Identify which cell holds the provided text, then report its (X, Y) central coordinate. 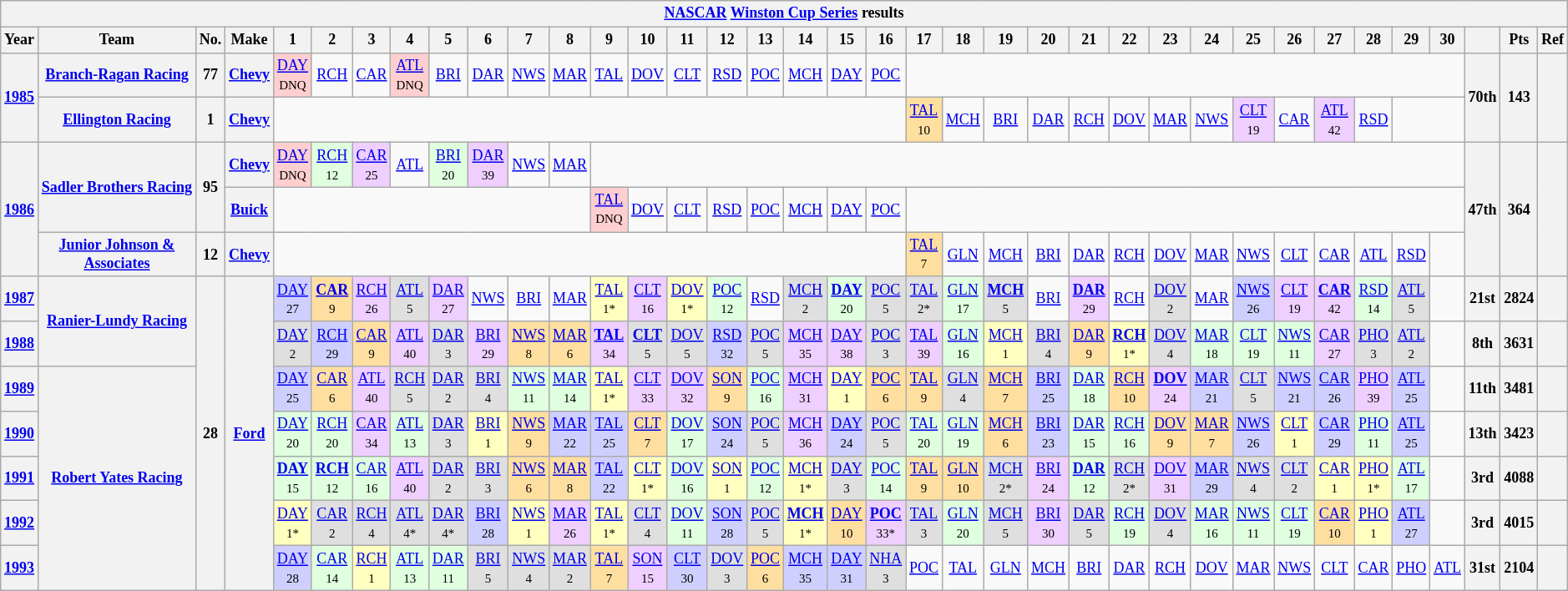
DOV9 (1171, 433)
Sadler Brothers Racing (117, 187)
DAR5 (1089, 523)
70th (1483, 97)
1986 (20, 209)
NWS9 (529, 433)
DAY10 (847, 523)
DAR27 (448, 299)
1989 (20, 389)
3423 (1520, 433)
20 (1049, 40)
DAR29 (1089, 299)
CLT7 (648, 433)
SON24 (727, 433)
31st (1483, 568)
MCH2* (1005, 478)
BRI5 (488, 568)
BRI30 (1049, 523)
3631 (1520, 344)
DAY3 (847, 478)
RSD14 (1373, 299)
ATL4* (410, 523)
Ref (1553, 40)
1992 (20, 523)
CAR26 (1334, 389)
DAR18 (1089, 389)
25 (1253, 40)
3 (372, 40)
POC33* (886, 523)
MAR29 (1211, 478)
4088 (1520, 478)
DAY15 (292, 478)
DAY38 (847, 344)
DAY1* (292, 523)
SON9 (727, 389)
ATL42 (1334, 120)
Buick (250, 210)
Junior Johnson & Associates (117, 255)
CAR2 (332, 523)
PHO (1411, 568)
RCH29 (332, 344)
GLN4 (963, 389)
16 (886, 40)
NASCAR Winston Cup Series results (784, 13)
NWS6 (529, 478)
17 (924, 40)
30 (1448, 40)
TAL34 (609, 344)
RCH5 (410, 389)
BRI1 (488, 433)
PHO39 (1373, 389)
CAR25 (372, 164)
NWS21 (1294, 389)
15 (847, 40)
ATL17 (1411, 478)
RCH1* (1129, 344)
DAR15 (1089, 433)
1993 (20, 568)
3481 (1520, 389)
CAR27 (1334, 344)
TAL10 (924, 120)
RCH4 (372, 523)
SON1 (727, 478)
CLT4 (648, 523)
11 (687, 40)
13 (766, 40)
GLN16 (963, 344)
DAR9 (1089, 344)
CAR16 (372, 478)
11th (1483, 389)
7 (529, 40)
MCH6 (1005, 433)
RCH2* (1129, 478)
CLT1 (1294, 433)
24 (1211, 40)
MCH36 (805, 433)
26 (1294, 40)
No. (210, 40)
DAY27 (292, 299)
143 (1520, 97)
TAL3 (924, 523)
ATLDNQ (410, 75)
TAL39 (924, 344)
DAY28 (292, 568)
Pts (1520, 40)
29 (1411, 40)
RCH1 (372, 568)
DOV2 (1171, 299)
ATL2 (1411, 344)
MAR2 (570, 568)
GLN17 (963, 299)
1988 (20, 344)
ATL27 (1411, 523)
DAR11 (448, 568)
Branch-Ragan Racing (117, 75)
MAR18 (1211, 344)
4 (410, 40)
CAR6 (332, 389)
CAR42 (1334, 299)
TALDNQ (609, 210)
NWS8 (529, 344)
MCH1 (1005, 344)
BRI25 (1049, 389)
DOV1* (687, 299)
23 (1171, 40)
MCH7 (1005, 389)
1985 (20, 97)
SON15 (648, 568)
CLT30 (687, 568)
18 (963, 40)
22 (1129, 40)
PHO11 (1373, 433)
BRI3 (488, 478)
RCH19 (1129, 523)
RCH26 (372, 299)
CAR29 (1334, 433)
8 (570, 40)
DOV32 (687, 389)
8th (1483, 344)
PHO1* (1373, 478)
Make (250, 40)
77 (210, 75)
PHO1 (1373, 523)
PHO3 (1373, 344)
BRI24 (1049, 478)
CAR34 (372, 433)
CAR1 (1334, 478)
TAL22 (609, 478)
9 (609, 40)
47th (1483, 209)
14 (805, 40)
GLN20 (963, 523)
MAR26 (570, 523)
POC16 (766, 389)
RCH16 (1129, 433)
CLT33 (648, 389)
CAR14 (332, 568)
10 (648, 40)
364 (1520, 209)
2 (332, 40)
DAY24 (847, 433)
POC14 (886, 478)
GLN10 (963, 478)
27 (1334, 40)
BRI23 (1049, 433)
6 (488, 40)
1991 (20, 478)
MAR6 (570, 344)
MAR16 (1211, 523)
MAR7 (1211, 433)
MAR14 (570, 389)
TAL25 (609, 433)
BRI20 (448, 164)
POC3 (886, 344)
MCH31 (805, 389)
Robert Yates Racing (117, 478)
95 (210, 187)
CLT2 (1294, 478)
Ranier-Lundy Racing (117, 321)
2824 (1520, 299)
NWS1 (529, 523)
MAR8 (570, 478)
DOV31 (1171, 478)
SON28 (727, 523)
Team (117, 40)
DAR12 (1089, 478)
5 (448, 40)
CLT16 (648, 299)
2104 (1520, 568)
TAL2* (924, 299)
DAY31 (847, 568)
GLN19 (963, 433)
DOV17 (687, 433)
MAR22 (570, 433)
DOV16 (687, 478)
4015 (1520, 523)
1987 (20, 299)
MCH2 (805, 299)
CAR10 (1334, 523)
CLT1* (648, 478)
RCH20 (332, 433)
DAY1 (847, 389)
DOV5 (687, 344)
MAR21 (1211, 389)
Year (20, 40)
Ellington Racing (117, 120)
DOV3 (727, 568)
RCH10 (1129, 389)
DOV24 (1171, 389)
DAY2 (292, 344)
21st (1483, 299)
BRI29 (488, 344)
NHA3 (886, 568)
Ford (250, 433)
21 (1089, 40)
DAR39 (488, 164)
RSD32 (727, 344)
DOV11 (687, 523)
BRI28 (488, 523)
DAR4* (448, 523)
19 (1005, 40)
TAL20 (924, 433)
13th (1483, 433)
DAY25 (292, 389)
1990 (20, 433)
